Locate the cell with the specified text and output its [x, y] center coordinate. 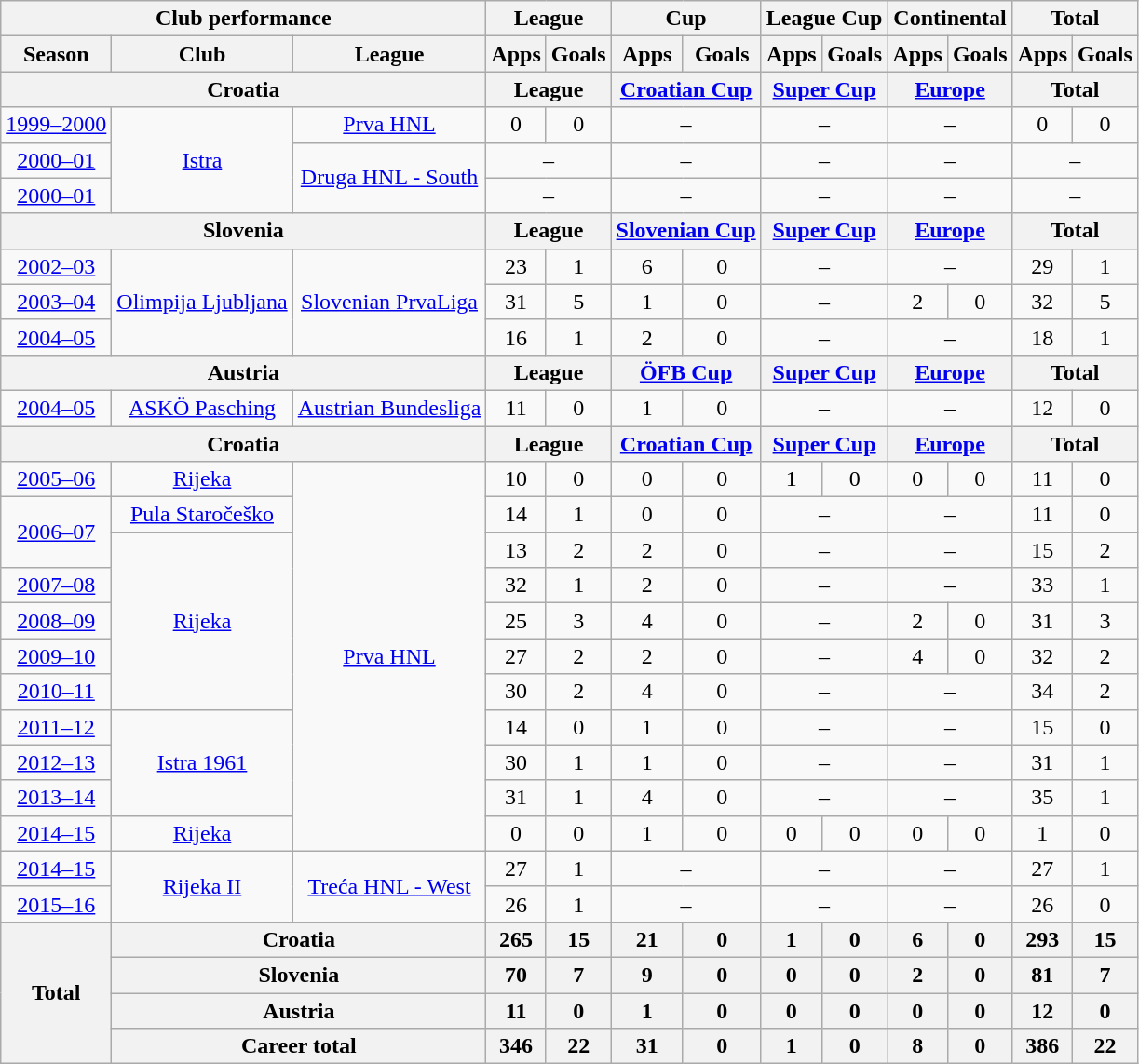
16 [516, 337]
Career total [299, 1046]
2006–07 [56, 532]
Rijeka II [202, 886]
81 [1042, 975]
2005–06 [56, 479]
2013–14 [56, 798]
Continental [950, 19]
Pula Staročeško [202, 515]
2003–04 [56, 302]
265 [516, 939]
23 [516, 266]
League Cup [824, 19]
1999–2000 [56, 125]
10 [516, 479]
2010–11 [56, 692]
Treća HNL - West [389, 886]
2002–03 [56, 266]
8 [917, 1046]
Slovenian Cup [685, 231]
2007–08 [56, 586]
Season [56, 54]
29 [1042, 266]
2008–09 [56, 621]
13 [516, 550]
Club [202, 54]
Druga HNL - South [389, 178]
2011–12 [56, 727]
Olimpija Ljubljana [202, 302]
Cup [685, 19]
25 [516, 621]
2015–16 [56, 904]
2012–13 [56, 762]
Istra [202, 160]
21 [646, 939]
293 [1042, 939]
Slovenian PrvaLiga [389, 302]
33 [1042, 586]
2009–10 [56, 656]
346 [516, 1046]
34 [1042, 692]
70 [516, 975]
Istra 1961 [202, 762]
ASKÖ Pasching [202, 408]
35 [1042, 798]
ÖFB Cup [685, 372]
386 [1042, 1046]
9 [646, 975]
18 [1042, 337]
Club performance [244, 19]
Austrian Bundesliga [389, 408]
